Output the [X, Y] coordinate of the center of the cell containing the given text.  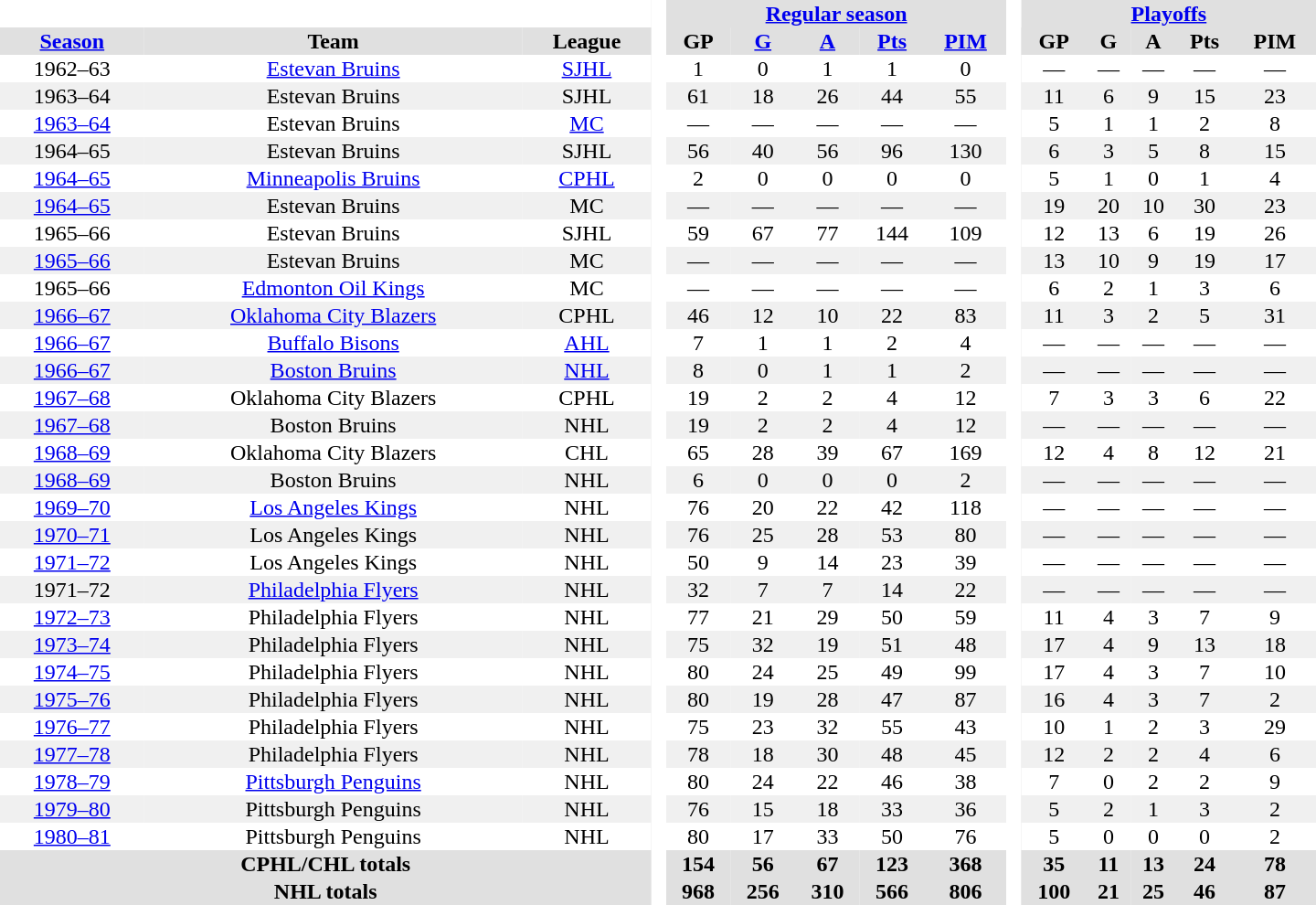
16 [1055, 699]
1977–78 [72, 754]
83 [965, 315]
123 [892, 864]
49 [892, 672]
38 [965, 782]
256 [762, 891]
53 [892, 535]
1975–76 [72, 699]
AHL [587, 343]
1962–63 [72, 69]
Buffalo Bisons [334, 343]
Team [334, 41]
1978–79 [72, 782]
1979–80 [72, 809]
36 [965, 809]
1980–81 [72, 836]
130 [965, 151]
368 [965, 864]
65 [698, 452]
42 [892, 507]
169 [965, 452]
144 [892, 233]
NHL totals [325, 891]
Playoffs [1169, 14]
31 [1275, 315]
96 [892, 151]
51 [892, 644]
43 [965, 727]
CHL [587, 452]
35 [1055, 864]
1970–71 [72, 535]
99 [965, 672]
1974–75 [72, 672]
1972–73 [72, 617]
CPHL/CHL totals [325, 864]
44 [892, 96]
Edmonton Oil Kings [334, 288]
47 [892, 699]
1973–74 [72, 644]
100 [1055, 891]
566 [892, 891]
League [587, 41]
118 [965, 507]
Regular season [837, 14]
310 [828, 891]
Minneapolis Bruins [334, 178]
Season [72, 41]
40 [762, 151]
109 [965, 233]
45 [965, 754]
61 [698, 96]
968 [698, 891]
154 [698, 864]
1969–70 [72, 507]
806 [965, 891]
1976–77 [72, 727]
